Extract the [x, y] coordinate from the center of the cell holding the provided text.  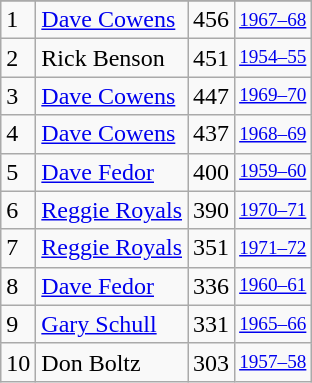
10 [18, 362]
303 [212, 362]
3 [18, 96]
2 [18, 58]
331 [212, 324]
390 [212, 210]
1968–69 [273, 134]
447 [212, 96]
1954–55 [273, 58]
1969–70 [273, 96]
400 [212, 172]
1957–58 [273, 362]
1960–61 [273, 286]
5 [18, 172]
1965–66 [273, 324]
Rick Benson [112, 58]
1971–72 [273, 248]
456 [212, 20]
437 [212, 134]
336 [212, 286]
351 [212, 248]
7 [18, 248]
1967–68 [273, 20]
6 [18, 210]
8 [18, 286]
451 [212, 58]
1959–60 [273, 172]
4 [18, 134]
9 [18, 324]
Gary Schull [112, 324]
1970–71 [273, 210]
Don Boltz [112, 362]
1 [18, 20]
